Return the [X, Y] coordinate for the center point of the cell that contains the specified text.  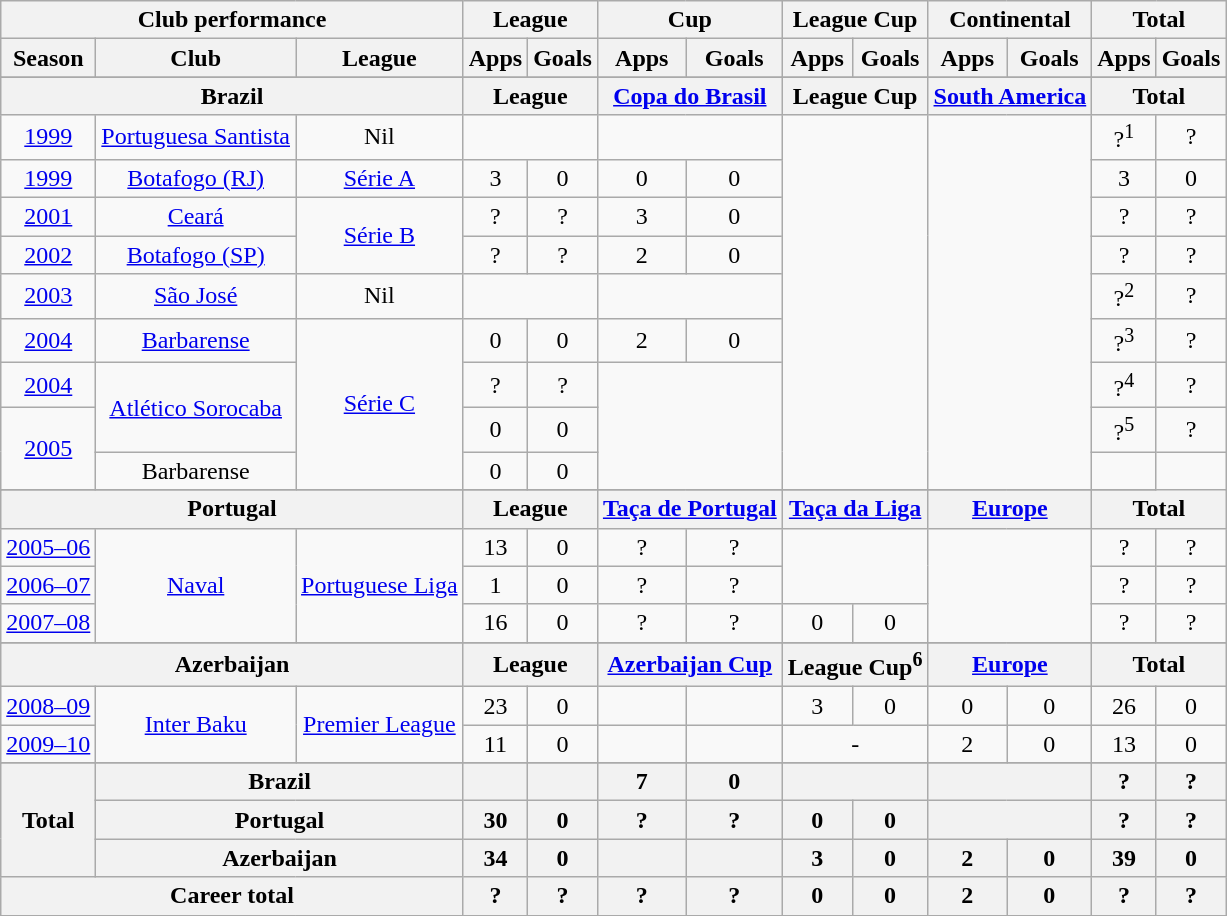
2001 [48, 217]
Club [196, 58]
South America [1010, 96]
Career total [232, 896]
Ceará [196, 217]
34 [495, 858]
Copa do Brasil [690, 96]
Atlético Sorocaba [196, 408]
São José [196, 296]
?3 [1124, 340]
26 [1124, 706]
Inter Baku [196, 725]
?4 [1124, 386]
2002 [48, 255]
Continental [1010, 20]
30 [495, 820]
Club performance [232, 20]
Taça da Liga [855, 509]
Taça de Portugal [690, 509]
Cup [690, 20]
39 [1124, 858]
23 [495, 706]
2005–06 [48, 547]
?2 [1124, 296]
2008–09 [48, 706]
Série B [380, 236]
1 [495, 585]
Série A [380, 178]
Série C [380, 404]
2003 [48, 296]
?1 [1124, 138]
7 [642, 782]
League Cup6 [855, 664]
2009–10 [48, 744]
Portuguese Liga [380, 585]
Botafogo (SP) [196, 255]
Naval [196, 585]
16 [495, 623]
Premier League [380, 725]
Azerbaijan Cup [690, 664]
2005 [48, 448]
?5 [1124, 430]
- [855, 744]
11 [495, 744]
2007–08 [48, 623]
Botafogo (RJ) [196, 178]
Portuguesa Santista [196, 138]
Season [48, 58]
2006–07 [48, 585]
